Search for the cell housing the specified text and yield its (x, y) center coordinate. 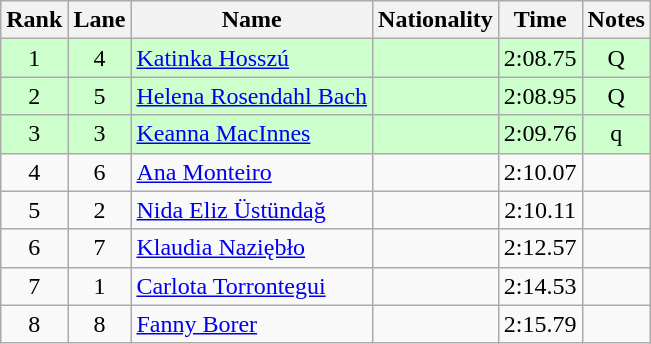
Nationality (436, 20)
2:15.79 (540, 324)
Rank (34, 20)
Notes (616, 20)
2:09.76 (540, 134)
Fanny Borer (252, 324)
Ana Monteiro (252, 172)
Time (540, 20)
2:10.11 (540, 210)
Carlota Torrontegui (252, 286)
Keanna MacInnes (252, 134)
Nida Eliz Üstündağ (252, 210)
Katinka Hosszú (252, 58)
Helena Rosendahl Bach (252, 96)
2:14.53 (540, 286)
2:12.57 (540, 248)
Lane (100, 20)
Name (252, 20)
Klaudia Naziębło (252, 248)
2:10.07 (540, 172)
q (616, 134)
2:08.95 (540, 96)
2:08.75 (540, 58)
